Return (x, y) of the center of cell containing provided text 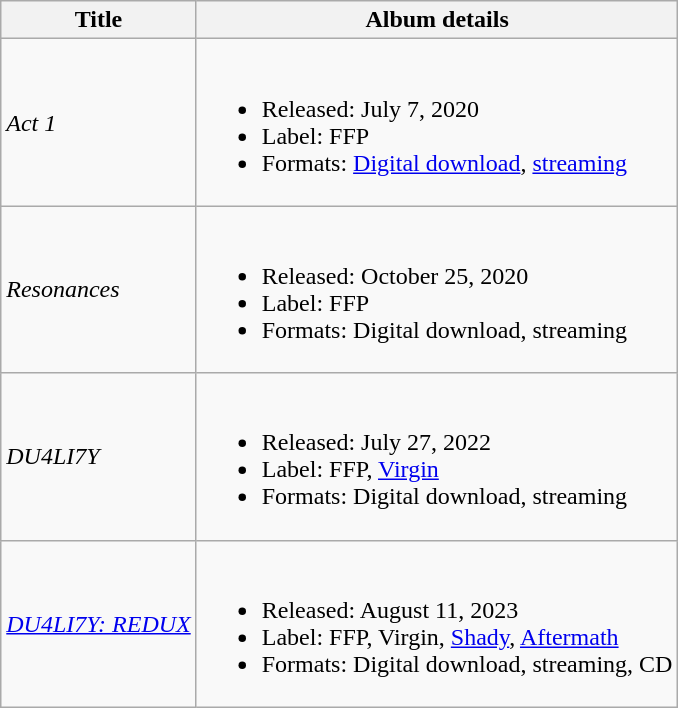
Released: July 27, 2022Label: FFP, VirginFormats: Digital download, streaming (437, 456)
Released: August 11, 2023Label: FFP, Virgin, Shady, AftermathFormats: Digital download, streaming, CD (437, 624)
Resonances (98, 290)
Released: October 25, 2020Label: FFPFormats: Digital download, streaming (437, 290)
DU4LI7Y: REDUX (98, 624)
Released: July 7, 2020Label: FFPFormats: Digital download, streaming (437, 122)
Album details (437, 20)
Act 1 (98, 122)
DU4LI7Y (98, 456)
Title (98, 20)
